Find where the given text appears and provide that cell's center as (x, y) coordinate. 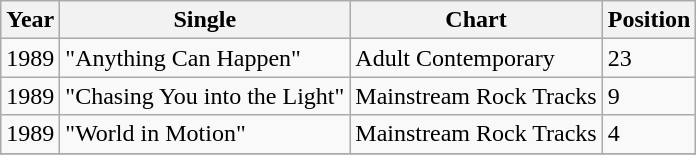
"Chasing You into the Light" (205, 96)
Chart (476, 20)
"World in Motion" (205, 134)
Year (30, 20)
"Anything Can Happen" (205, 58)
Single (205, 20)
9 (649, 96)
Adult Contemporary (476, 58)
4 (649, 134)
23 (649, 58)
Position (649, 20)
